Determine the (x, y) coordinate at the center of the cell enclosing the given text.  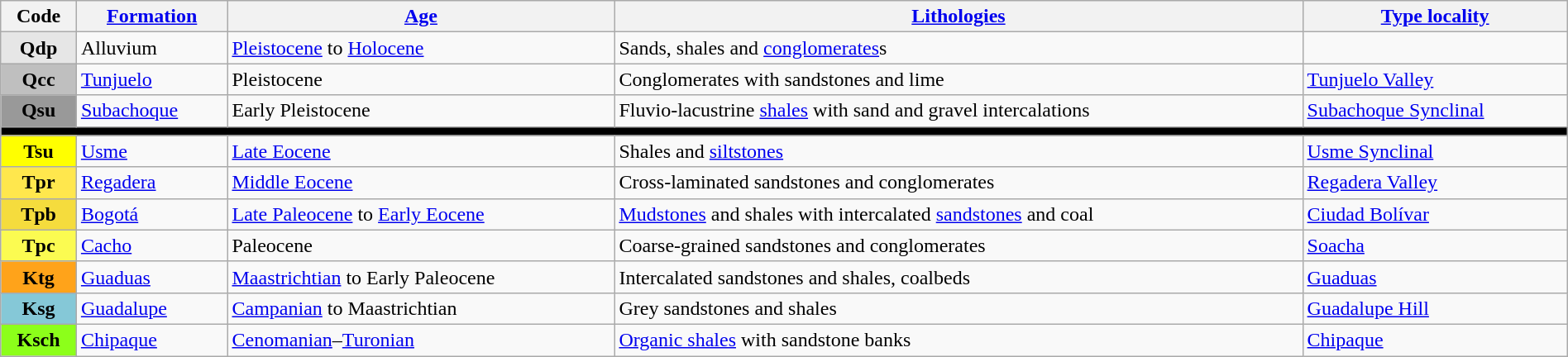
Cross-laminated sandstones and conglomerates (958, 183)
Guadalupe (152, 308)
Tpc (39, 245)
Paleocene (421, 245)
Ksch (39, 340)
Tsu (39, 151)
Subachoque (152, 111)
Pleistocene to Holocene (421, 48)
Alluvium (152, 48)
Lithologies (958, 17)
Pleistocene (421, 79)
Sands, shales and conglomeratess (958, 48)
Tpb (39, 214)
Shales and siltstones (958, 151)
Usme Synclinal (1435, 151)
Ciudad Bolívar (1435, 214)
Organic shales with sandstone banks (958, 340)
Late Eocene (421, 151)
Maastrichtian to Early Paleocene (421, 277)
Early Pleistocene (421, 111)
Middle Eocene (421, 183)
Qsu (39, 111)
Usme (152, 151)
Code (39, 17)
Conglomerates with sandstones and lime (958, 79)
Type locality (1435, 17)
Ksg (39, 308)
Tpr (39, 183)
Bogotá (152, 214)
Guadalupe Hill (1435, 308)
Regadera (152, 183)
Age (421, 17)
Mudstones and shales with intercalated sandstones and coal (958, 214)
Coarse-grained sandstones and conglomerates (958, 245)
Soacha (1435, 245)
Tunjuelo (152, 79)
Campanian to Maastrichtian (421, 308)
Grey sandstones and shales (958, 308)
Qcc (39, 79)
Tunjuelo Valley (1435, 79)
Formation (152, 17)
Cenomanian–Turonian (421, 340)
Fluvio-lacustrine shales with sand and gravel intercalations (958, 111)
Late Paleocene to Early Eocene (421, 214)
Subachoque Synclinal (1435, 111)
Regadera Valley (1435, 183)
Ktg (39, 277)
Intercalated sandstones and shales, coalbeds (958, 277)
Cacho (152, 245)
Qdp (39, 48)
